Pinpoint the cell where the given text exists, returning its [x, y] midpoint coordinate. 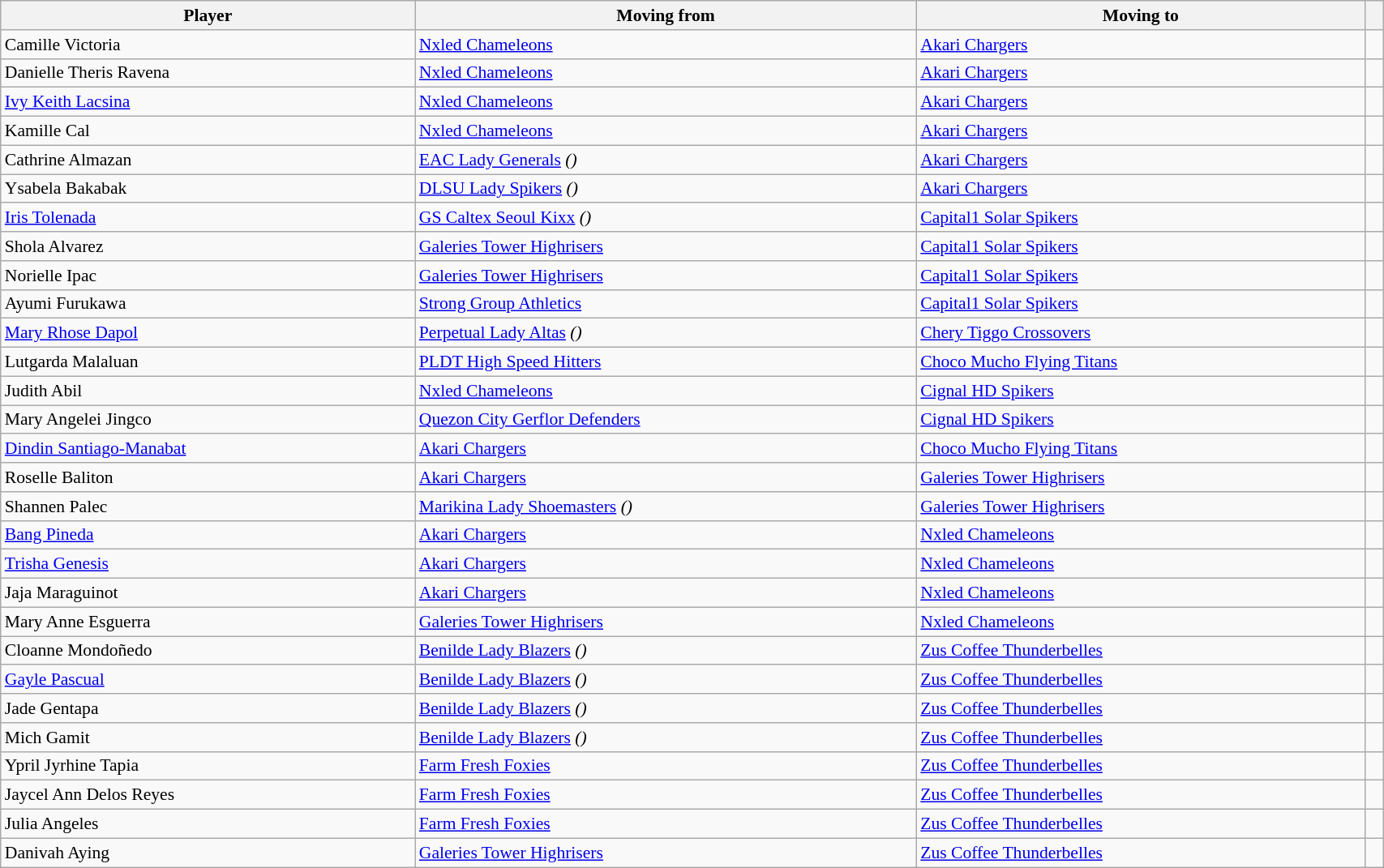
Mary Rhose Dapol [208, 333]
Bang Pineda [208, 535]
Trisha Genesis [208, 564]
Camille Victoria [208, 45]
Lutgarda Malaluan [208, 362]
Norielle Ipac [208, 276]
Gayle Pascual [208, 680]
Roselle Baliton [208, 477]
Dindin Santiago-Manabat [208, 449]
Jaycel Ann Delos Reyes [208, 795]
Jade Gentapa [208, 708]
EAC Lady Generals () [666, 160]
Player [208, 15]
Danielle Theris Ravena [208, 73]
Chery Tiggo Crossovers [1140, 333]
DLSU Lady Spikers () [666, 189]
PLDT High Speed Hitters [666, 362]
Mich Gamit [208, 738]
Ayumi Furukawa [208, 304]
Perpetual Lady Altas () [666, 333]
Marikina Lady Shoemasters () [666, 507]
Shannen Palec [208, 507]
Mary Angelei Jingco [208, 420]
Cathrine Almazan [208, 160]
Ysabela Bakabak [208, 189]
Mary Anne Esguerra [208, 622]
Quezon City Gerflor Defenders [666, 420]
Ypril Jyrhine Tapia [208, 766]
Shola Alvarez [208, 246]
GS Caltex Seoul Kixx () [666, 218]
Julia Angeles [208, 824]
Danivah Aying [208, 853]
Kamille Cal [208, 131]
Moving from [666, 15]
Judith Abil [208, 391]
Cloanne Mondoñedo [208, 651]
Ivy Keith Lacsina [208, 102]
Iris Tolenada [208, 218]
Strong Group Athletics [666, 304]
Jaja Maraguinot [208, 593]
Moving to [1140, 15]
